Locate the cell with the specified text and output its (x, y) center coordinate. 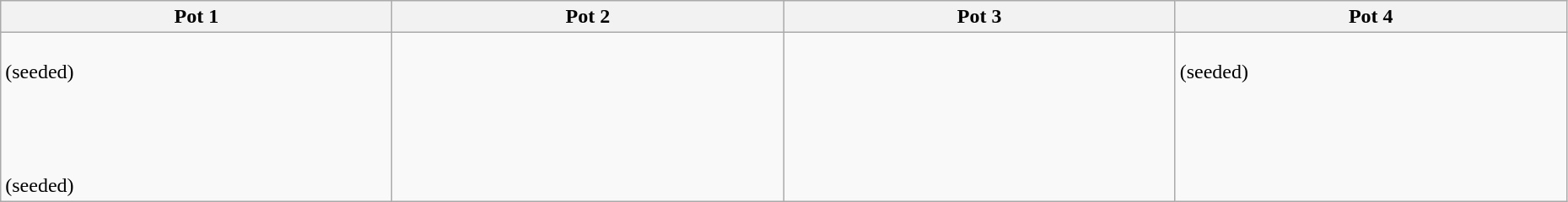
Pot 1 (197, 17)
(seeded) (1371, 117)
Pot 3 (979, 17)
Pot 4 (1371, 17)
(seeded) (seeded) (197, 117)
Pot 2 (588, 17)
